Search for the cell housing the specified text and yield its (X, Y) center coordinate. 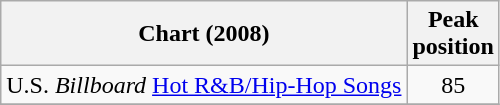
U.S. Billboard Hot R&B/Hip-Hop Songs (204, 85)
Peakposition (453, 34)
Chart (2008) (204, 34)
85 (453, 85)
